For the text-containing cell, return its midpoint in [x, y] coordinate format. 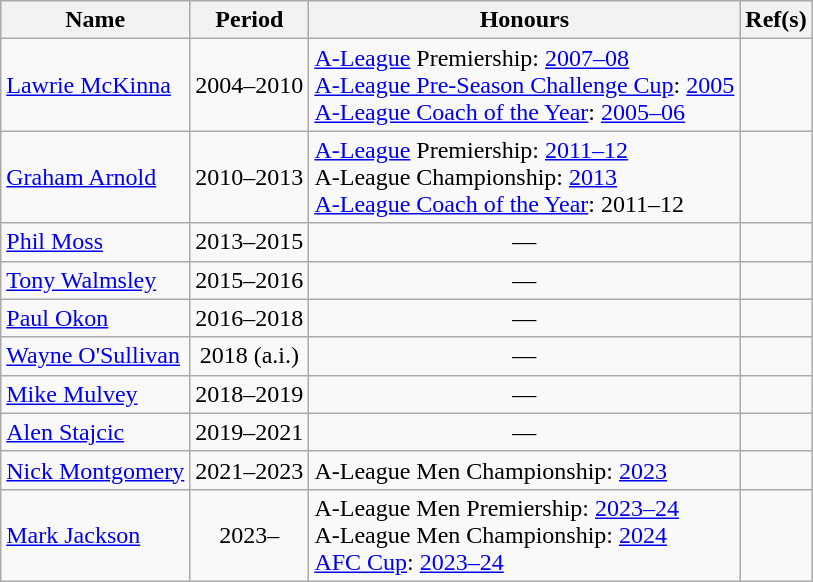
A-League Premiership: 2007–08A-League Pre-Season Challenge Cup: 2005A-League Coach of the Year: 2005–06 [524, 85]
Honours [524, 20]
Wayne O'Sullivan [96, 356]
Ref(s) [776, 20]
2016–2018 [250, 318]
2010–2013 [250, 177]
A-League Premiership: 2011–12A-League Championship: 2013 A-League Coach of the Year: 2011–12 [524, 177]
Paul Okon [96, 318]
A-League Men Premiership: 2023–24A-League Men Championship: 2024AFC Cup: 2023–24 [524, 535]
Alen Stajcic [96, 432]
2018–2019 [250, 394]
Graham Arnold [96, 177]
Nick Montgomery [96, 470]
2015–2016 [250, 280]
Period [250, 20]
Lawrie McKinna [96, 85]
2023– [250, 535]
2018 (a.i.) [250, 356]
Tony Walmsley [96, 280]
Mike Mulvey [96, 394]
2004–2010 [250, 85]
A-League Men Championship: 2023 [524, 470]
Name [96, 20]
2013–2015 [250, 242]
2019–2021 [250, 432]
Phil Moss [96, 242]
2021–2023 [250, 470]
Mark Jackson [96, 535]
